Output the [X, Y] coordinate of the center of the cell containing the given text.  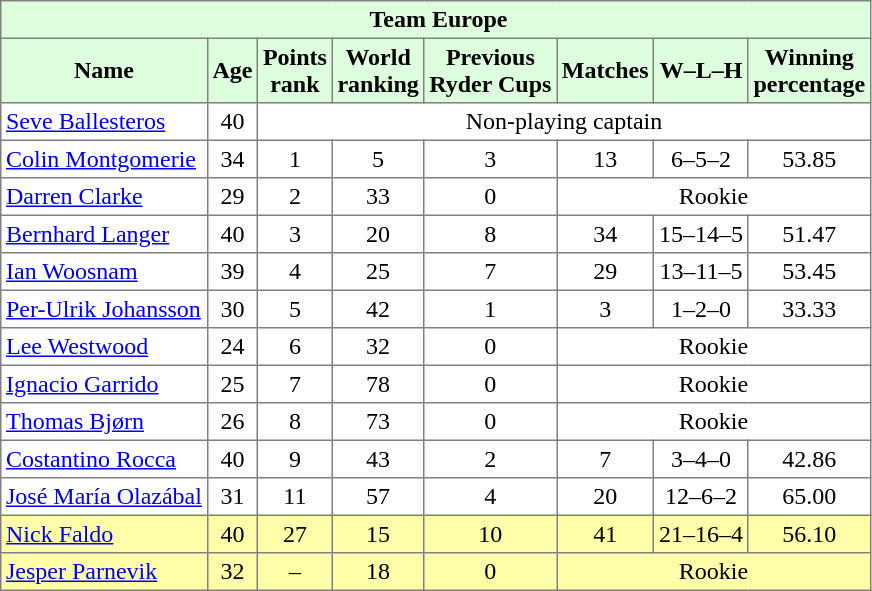
Lee Westwood [104, 347]
56.10 [809, 534]
53.45 [809, 272]
21–16–4 [701, 534]
31 [232, 497]
42 [378, 309]
– [296, 572]
Non-playing captain [564, 122]
53.85 [809, 159]
43 [378, 459]
33.33 [809, 309]
57 [378, 497]
11 [296, 497]
1–2–0 [701, 309]
6 [296, 347]
9 [296, 459]
PreviousRyder Cups [490, 70]
15–14–5 [701, 234]
10 [490, 534]
Darren Clarke [104, 197]
Bernhard Langer [104, 234]
Team Europe [436, 20]
Thomas Bjørn [104, 422]
6–5–2 [701, 159]
51.47 [809, 234]
Worldranking [378, 70]
41 [606, 534]
Seve Ballesteros [104, 122]
78 [378, 384]
Winningpercentage [809, 70]
13 [606, 159]
65.00 [809, 497]
Costantino Rocca [104, 459]
12–6–2 [701, 497]
42.86 [809, 459]
José María Olazábal [104, 497]
Ian Woosnam [104, 272]
18 [378, 572]
24 [232, 347]
39 [232, 272]
Name [104, 70]
Age [232, 70]
Per-Ulrik Johansson [104, 309]
26 [232, 422]
3–4–0 [701, 459]
33 [378, 197]
73 [378, 422]
13–11–5 [701, 272]
Nick Faldo [104, 534]
Matches [606, 70]
15 [378, 534]
Ignacio Garrido [104, 384]
27 [296, 534]
W–L–H [701, 70]
Colin Montgomerie [104, 159]
Jesper Parnevik [104, 572]
30 [232, 309]
Pointsrank [296, 70]
